Output the (X, Y) coordinate of the center of the cell containing the given text.  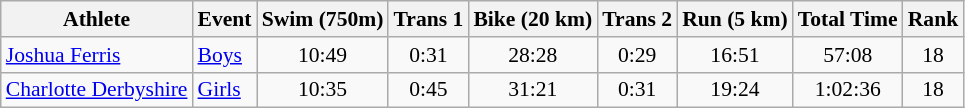
10:35 (323, 90)
Trans 2 (637, 19)
28:28 (532, 55)
Charlotte Derbyshire (97, 90)
19:24 (735, 90)
Trans 1 (428, 19)
Rank (934, 19)
Athlete (97, 19)
Run (5 km) (735, 19)
1:02:36 (848, 90)
Boys (225, 55)
Event (225, 19)
Girls (225, 90)
31:21 (532, 90)
0:29 (637, 55)
Joshua Ferris (97, 55)
Swim (750m) (323, 19)
16:51 (735, 55)
0:45 (428, 90)
10:49 (323, 55)
Total Time (848, 19)
Bike (20 km) (532, 19)
57:08 (848, 55)
